Output the (X, Y) coordinate of the center of the cell containing the given text.  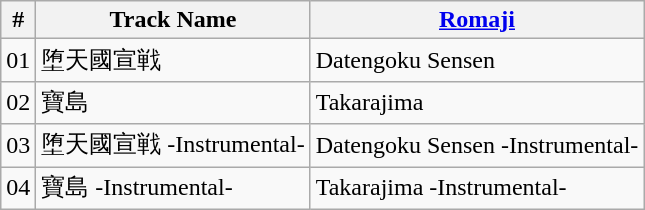
寶島 (173, 102)
Romaji (477, 20)
Track Name (173, 20)
寶島 -Instrumental- (173, 188)
04 (18, 188)
02 (18, 102)
堕天國宣戦 (173, 60)
Datengoku Sensen -Instrumental- (477, 146)
01 (18, 60)
03 (18, 146)
Takarajima (477, 102)
堕天國宣戦 -Instrumental- (173, 146)
Takarajima -Instrumental- (477, 188)
# (18, 20)
Datengoku Sensen (477, 60)
